Scan for the cell matching the given text and deliver its (x, y) coordinate at center. 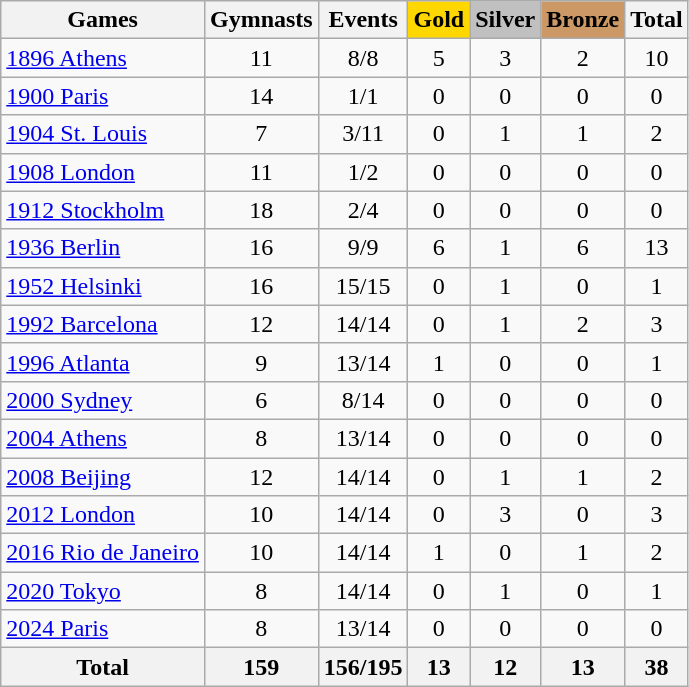
2004 Athens (103, 438)
1904 St. Louis (103, 134)
2000 Sydney (103, 400)
38 (657, 667)
1896 Athens (103, 58)
1/1 (363, 96)
14 (261, 96)
15/15 (363, 286)
2/4 (363, 210)
9/9 (363, 248)
1952 Helsinki (103, 286)
2012 London (103, 515)
1936 Berlin (103, 248)
8/8 (363, 58)
2016 Rio de Janeiro (103, 553)
Games (103, 20)
18 (261, 210)
1900 Paris (103, 96)
8/14 (363, 400)
Gymnasts (261, 20)
2024 Paris (103, 629)
1992 Barcelona (103, 324)
7 (261, 134)
1996 Atlanta (103, 362)
5 (439, 58)
3/11 (363, 134)
Bronze (583, 20)
Gold (439, 20)
2020 Tokyo (103, 591)
1912 Stockholm (103, 210)
159 (261, 667)
Silver (506, 20)
1/2 (363, 172)
9 (261, 362)
1908 London (103, 172)
2008 Beijing (103, 477)
Events (363, 20)
156/195 (363, 667)
